Search for the cell housing the specified text and yield its [x, y] center coordinate. 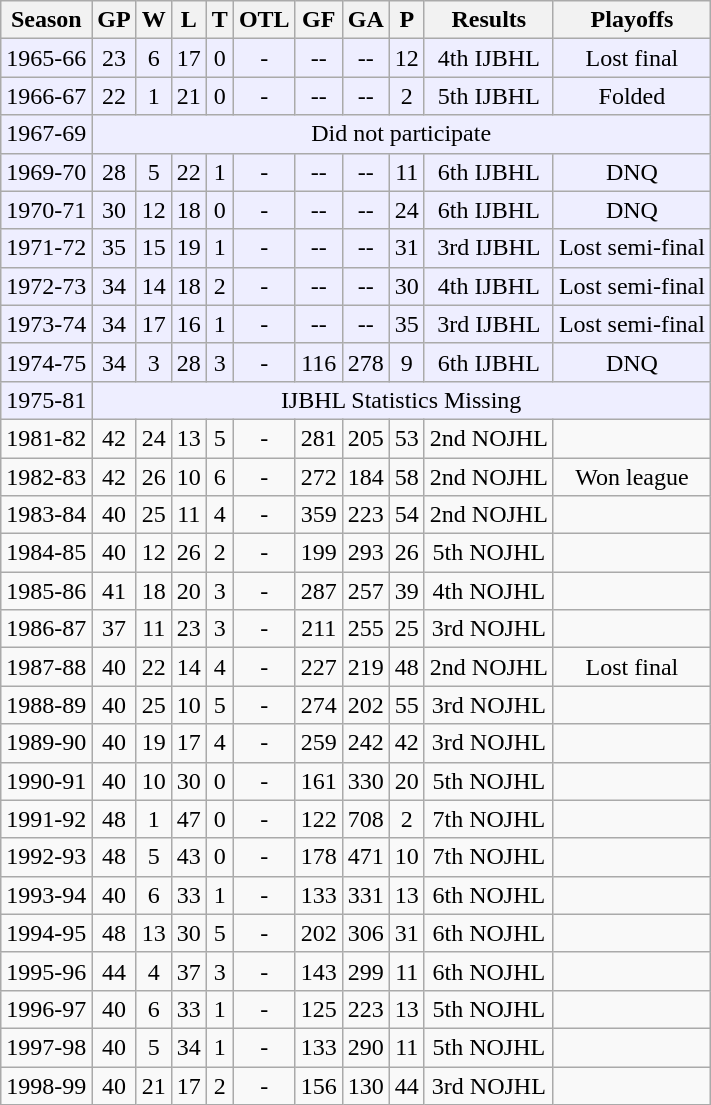
1994-95 [46, 933]
Season [46, 20]
55 [406, 705]
1982-83 [46, 477]
54 [406, 515]
43 [188, 857]
290 [366, 1047]
299 [366, 971]
1981-82 [46, 438]
143 [318, 971]
T [220, 20]
1996-97 [46, 1009]
255 [366, 629]
259 [318, 743]
1970-71 [46, 210]
199 [318, 553]
Folded [632, 96]
IJBHL Statistics Missing [402, 400]
471 [366, 857]
330 [366, 781]
116 [318, 362]
227 [318, 667]
1995-96 [46, 971]
1965-66 [46, 58]
1967-69 [46, 134]
L [188, 20]
205 [366, 438]
5th IJBHL [488, 96]
278 [366, 362]
1986-87 [46, 629]
156 [318, 1085]
1991-92 [46, 819]
211 [318, 629]
1993-94 [46, 895]
1975-81 [46, 400]
242 [366, 743]
Playoffs [632, 20]
272 [318, 477]
1983-84 [46, 515]
1985-86 [46, 591]
47 [188, 819]
1984-85 [46, 553]
Results [488, 20]
Won league [632, 477]
125 [318, 1009]
1973-74 [46, 324]
15 [154, 248]
184 [366, 477]
1974-75 [46, 362]
1992-93 [46, 857]
161 [318, 781]
331 [366, 895]
53 [406, 438]
39 [406, 591]
1997-98 [46, 1047]
58 [406, 477]
1990-91 [46, 781]
130 [366, 1085]
219 [366, 667]
274 [318, 705]
GF [318, 20]
1966-67 [46, 96]
Did not participate [402, 134]
GA [366, 20]
287 [318, 591]
1969-70 [46, 172]
16 [188, 324]
OTL [264, 20]
293 [366, 553]
P [406, 20]
1987-88 [46, 667]
9 [406, 362]
1971-72 [46, 248]
1988-89 [46, 705]
281 [318, 438]
4th NOJHL [488, 591]
708 [366, 819]
41 [114, 591]
GP [114, 20]
257 [366, 591]
1989-90 [46, 743]
359 [318, 515]
1998-99 [46, 1085]
178 [318, 857]
1972-73 [46, 286]
306 [366, 933]
122 [318, 819]
W [154, 20]
